Detect which cell encompasses the target text, then output its [X, Y] center coordinate. 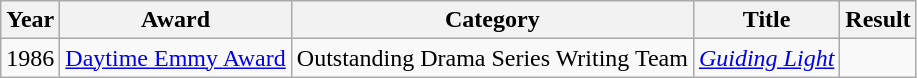
1986 [30, 58]
Guiding Light [766, 58]
Outstanding Drama Series Writing Team [492, 58]
Category [492, 20]
Year [30, 20]
Daytime Emmy Award [176, 58]
Award [176, 20]
Title [766, 20]
Result [878, 20]
